Scan for the cell matching the given text and deliver its [x, y] coordinate at center. 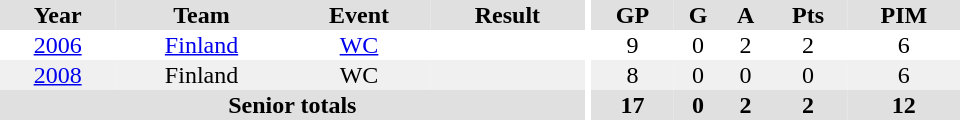
Senior totals [292, 105]
2006 [58, 45]
Result [507, 15]
GP [632, 15]
G [698, 15]
9 [632, 45]
12 [904, 105]
Year [58, 15]
2008 [58, 75]
Pts [808, 15]
Event [359, 15]
PIM [904, 15]
A [746, 15]
Team [202, 15]
8 [632, 75]
17 [632, 105]
